For the text-containing cell, return its midpoint in [x, y] coordinate format. 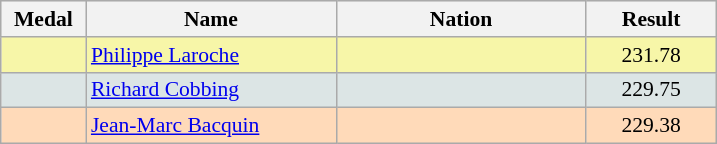
Philippe Laroche [211, 55]
Nation [461, 19]
231.78 [651, 55]
Richard Cobbing [211, 90]
229.75 [651, 90]
Result [651, 19]
Medal [44, 19]
Jean-Marc Bacquin [211, 126]
229.38 [651, 126]
Name [211, 19]
